Provide the [x, y] coordinate of the cell's center where the given text is located.  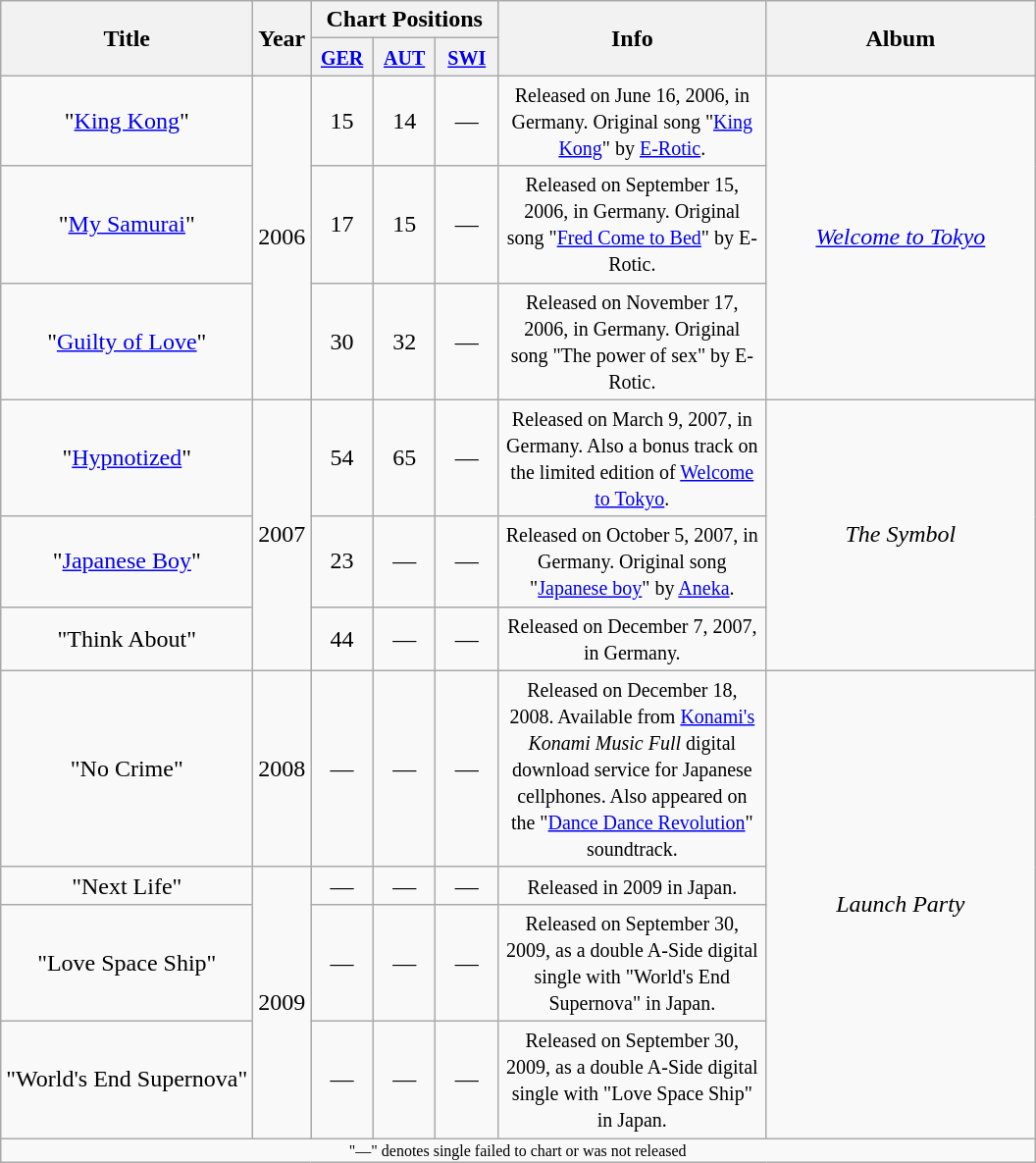
Released on November 17, 2006, in Germany. Original song "The power of sex" by E-Rotic. [633, 342]
The Symbol [901, 535]
"King Kong" [128, 121]
Released on March 9, 2007, in Germany. Also a bonus track on the limited edition of Welcome to Tokyo. [633, 457]
Album [901, 38]
SWI [467, 57]
44 [342, 638]
23 [342, 561]
2006 [283, 238]
Released on September 15, 2006, in Germany. Original song "Fred Come to Bed" by E-Rotic. [633, 224]
Released on June 16, 2006, in Germany. Original song "King Kong" by E-Rotic. [633, 121]
Released on September 30, 2009, as a double A-Side digital single with "World's End Supernova" in Japan. [633, 962]
17 [342, 224]
Released on December 7, 2007, in Germany. [633, 638]
"No Crime" [128, 768]
Released in 2009 in Japan. [633, 885]
14 [404, 121]
65 [404, 457]
Chart Positions [404, 20]
2009 [283, 1002]
Welcome to Tokyo [901, 238]
Released on September 30, 2009, as a double A-Side digital single with "Love Space Ship" in Japan. [633, 1080]
Info [633, 38]
30 [342, 342]
"Love Space Ship" [128, 962]
Released on October 5, 2007, in Germany. Original song "Japanese boy" by Aneka. [633, 561]
AUT [404, 57]
Year [283, 38]
54 [342, 457]
2007 [283, 535]
"Hypnotized" [128, 457]
"Next Life" [128, 885]
32 [404, 342]
Launch Party [901, 904]
GER [342, 57]
"—" denotes single failed to chart or was not released [518, 1150]
"Think About" [128, 638]
"Guilty of Love" [128, 342]
"World's End Supernova" [128, 1080]
"Japanese Boy" [128, 561]
2008 [283, 768]
"My Samurai" [128, 224]
Title [128, 38]
